Extract the [x, y] coordinate from the center of the cell holding the provided text.  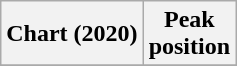
Peakposition [189, 34]
Chart (2020) [72, 34]
